Search for the cell housing the specified text and yield its [x, y] center coordinate. 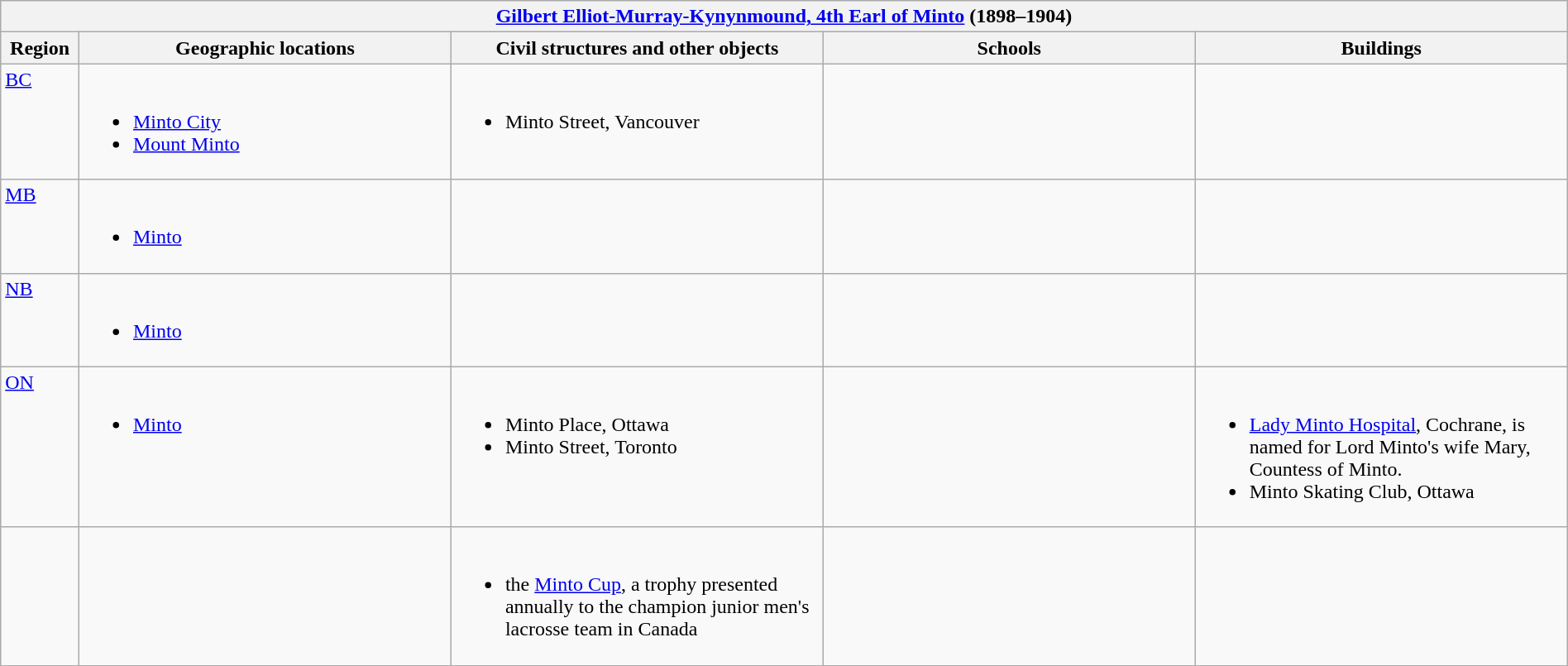
BC [40, 122]
Region [40, 48]
Buildings [1381, 48]
Lady Minto Hospital, Cochrane, is named for Lord Minto's wife Mary, Countess of Minto.Minto Skating Club, Ottawa [1381, 447]
ON [40, 447]
Minto CityMount Minto [265, 122]
Schools [1009, 48]
Gilbert Elliot-Murray-Kynynmound, 4th Earl of Minto (1898–1904) [784, 17]
Minto Place, OttawaMinto Street, Toronto [637, 447]
Geographic locations [265, 48]
NB [40, 319]
MB [40, 227]
Civil structures and other objects [637, 48]
Minto Street, Vancouver [637, 122]
the Minto Cup, a trophy presented annually to the champion junior men's lacrosse team in Canada [637, 596]
